Determine the (x, y) coordinate at the center of the cell enclosing the given text.  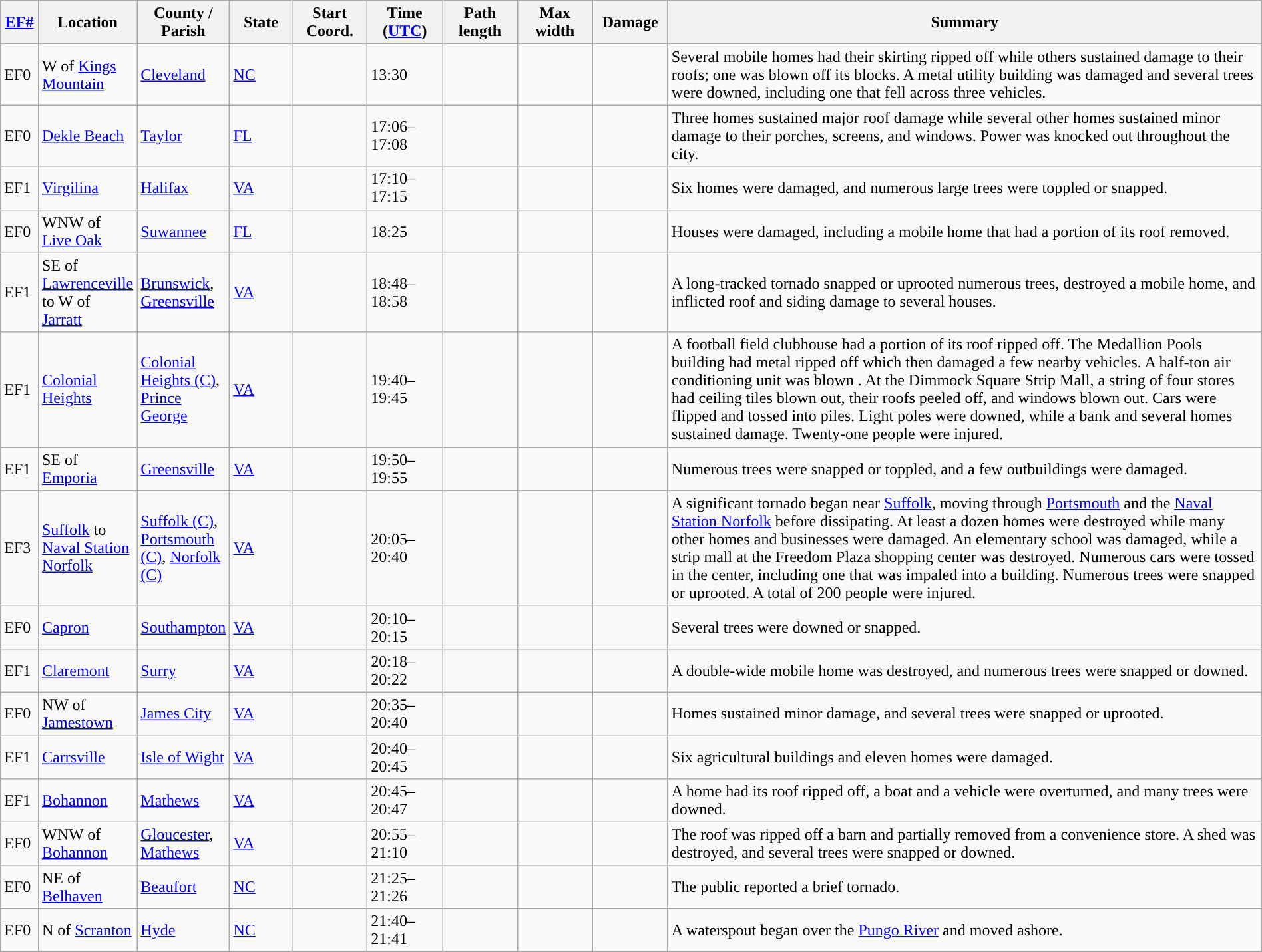
19:40–19:45 (405, 390)
21:25–21:26 (405, 887)
WNW of Bohannon (87, 844)
Brunswick, Greensville (184, 293)
EF3 (20, 548)
Time (UTC) (405, 23)
SE of Lawrenceville to W of Jarratt (87, 293)
Southampton (184, 627)
NW of Jamestown (87, 713)
Taylor (184, 136)
Virgilina (87, 188)
The public reported a brief tornado. (964, 887)
The roof was ripped off a barn and partially removed from a convenience store. A shed was destroyed, and several trees were snapped or downed. (964, 844)
NE of Belhaven (87, 887)
13:30 (405, 75)
James City (184, 713)
20:05–20:40 (405, 548)
Greensville (184, 468)
Houses were damaged, including a mobile home that had a portion of its roof removed. (964, 232)
SE of Emporia (87, 468)
20:45–20:47 (405, 801)
A double-wide mobile home was destroyed, and numerous trees were snapped or downed. (964, 671)
Six homes were damaged, and numerous large trees were toppled or snapped. (964, 188)
Bohannon (87, 801)
Carrsville (87, 757)
Start Coord. (330, 23)
Max width (555, 23)
Homes sustained minor damage, and several trees were snapped or uprooted. (964, 713)
Mathews (184, 801)
20:40–20:45 (405, 757)
A waterspout began over the Pungo River and moved ashore. (964, 930)
Halifax (184, 188)
W of Kings Mountain (87, 75)
Gloucester, Mathews (184, 844)
Claremont (87, 671)
Summary (964, 23)
Surry (184, 671)
20:55–21:10 (405, 844)
21:40–21:41 (405, 930)
Cleveland (184, 75)
A long-tracked tornado snapped or uprooted numerous trees, destroyed a mobile home, and inflicted roof and siding damage to several houses. (964, 293)
Hyde (184, 930)
20:10–20:15 (405, 627)
Suwannee (184, 232)
17:10–17:15 (405, 188)
Suffolk (C), Portsmouth (C), Norfolk (C) (184, 548)
Beaufort (184, 887)
Path length (481, 23)
18:25 (405, 232)
17:06–17:08 (405, 136)
Six agricultural buildings and eleven homes were damaged. (964, 757)
Several trees were downed or snapped. (964, 627)
A home had its roof ripped off, a boat and a vehicle were overturned, and many trees were downed. (964, 801)
EF# (20, 23)
18:48–18:58 (405, 293)
N of Scranton (87, 930)
State (261, 23)
Suffolk to Naval Station Norfolk (87, 548)
Numerous trees were snapped or toppled, and a few outbuildings were damaged. (964, 468)
WNW of Live Oak (87, 232)
Damage (630, 23)
Capron (87, 627)
Colonial Heights (87, 390)
Dekle Beach (87, 136)
Location (87, 23)
Isle of Wight (184, 757)
Colonial Heights (C), Prince George (184, 390)
19:50–19:55 (405, 468)
County / Parish (184, 23)
20:18–20:22 (405, 671)
20:35–20:40 (405, 713)
